Return (X, Y) of the center of cell containing provided text 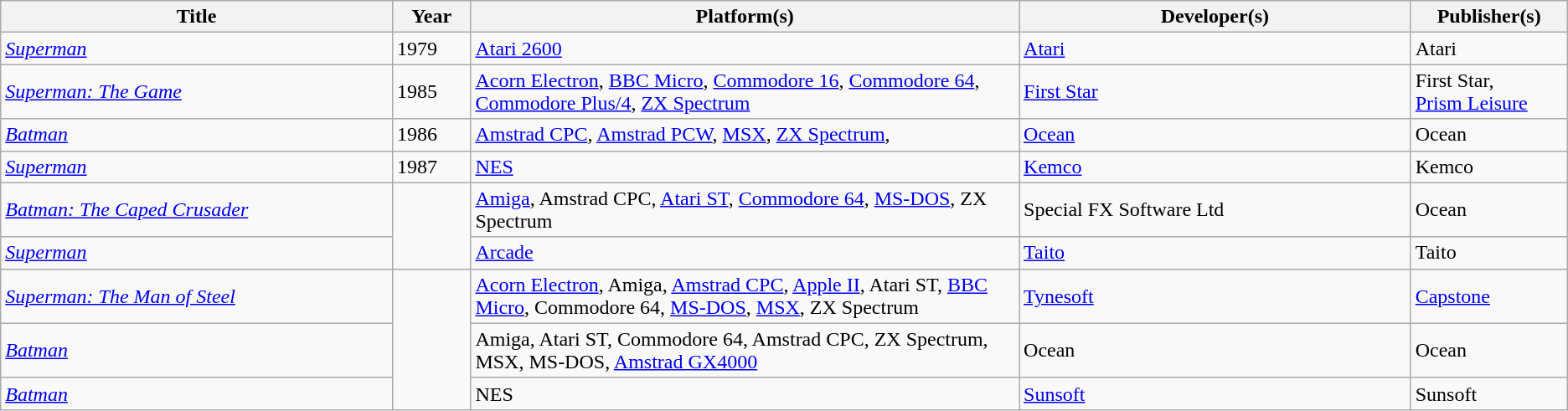
Amiga, Amstrad CPC, Atari ST, Commodore 64, MS-DOS, ZX Spectrum (745, 209)
Superman: The Game (197, 92)
1986 (431, 135)
Year (431, 17)
Amiga, Atari ST, Commodore 64, Amstrad CPC, ZX Spectrum, MSX, MS-DOS, Amstrad GX4000 (745, 350)
Title (197, 17)
Acorn Electron, Amiga, Amstrad CPC, Apple II, Atari ST, BBC Micro, Commodore 64, MS-DOS, MSX, ZX Spectrum (745, 296)
1979 (431, 49)
Tynesoft (1215, 296)
1985 (431, 92)
First Star (1215, 92)
Capstone (1489, 296)
Batman: The Caped Crusader (197, 209)
Atari 2600 (745, 49)
Arcade (745, 253)
Superman: The Man of Steel (197, 296)
Acorn Electron, BBC Micro, Commodore 16, Commodore 64, Commodore Plus/4, ZX Spectrum (745, 92)
Amstrad CPC, Amstrad PCW, MSX, ZX Spectrum, (745, 135)
Platform(s) (745, 17)
First Star, Prism Leisure (1489, 92)
Publisher(s) (1489, 17)
Developer(s) (1215, 17)
Special FX Software Ltd (1215, 209)
1987 (431, 167)
